Locate the cell with the specified text and output its [X, Y] center coordinate. 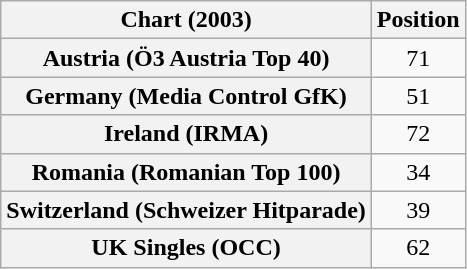
UK Singles (OCC) [186, 248]
34 [418, 172]
Chart (2003) [186, 20]
71 [418, 58]
51 [418, 96]
Switzerland (Schweizer Hitparade) [186, 210]
Germany (Media Control GfK) [186, 96]
72 [418, 134]
39 [418, 210]
Romania (Romanian Top 100) [186, 172]
Austria (Ö3 Austria Top 40) [186, 58]
62 [418, 248]
Position [418, 20]
Ireland (IRMA) [186, 134]
